Extract the (X, Y) coordinate from the center of the cell holding the provided text.  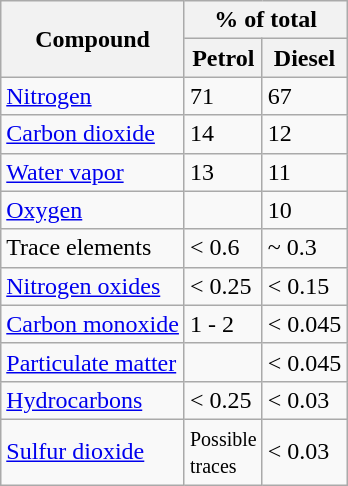
Oxygen (93, 210)
Water vapor (93, 172)
67 (304, 96)
Compound (93, 39)
13 (223, 172)
Trace elements (93, 248)
Sulfur dioxide (93, 452)
Possibletraces (223, 452)
Nitrogen oxides (93, 286)
Nitrogen (93, 96)
11 (304, 172)
14 (223, 134)
Diesel (304, 58)
10 (304, 210)
12 (304, 134)
< 0.6 (223, 248)
Hydrocarbons (93, 400)
Carbon dioxide (93, 134)
Carbon monoxide (93, 324)
% of total (265, 20)
< 0.15 (304, 286)
Particulate matter (93, 362)
71 (223, 96)
~ 0.3 (304, 248)
Petrol (223, 58)
1 - 2 (223, 324)
